Capture the cell that displays the provided text and extract its (x, y) central coordinate. 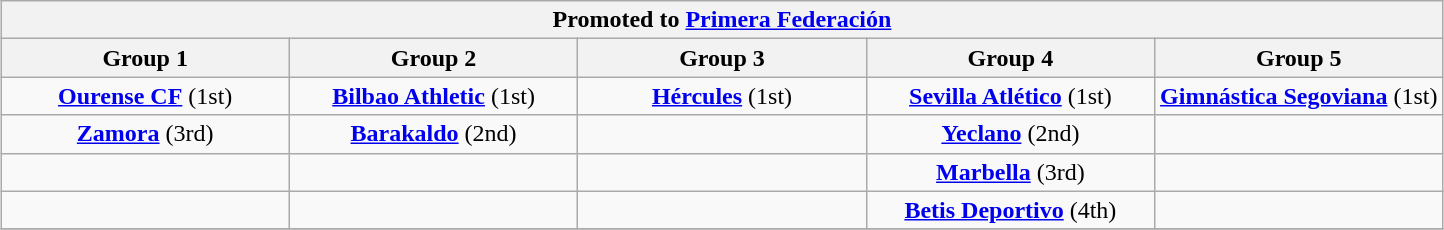
Group 2 (433, 58)
Ourense CF (1st) (145, 96)
Group 3 (722, 58)
Yeclano (2nd) (1010, 134)
Hércules (1st) (722, 96)
Promoted to Primera Federación (722, 20)
Zamora (3rd) (145, 134)
Marbella (3rd) (1010, 172)
Group 1 (145, 58)
Barakaldo (2nd) (433, 134)
Betis Deportivo (4th) (1010, 210)
Bilbao Athletic (1st) (433, 96)
Sevilla Atlético (1st) (1010, 96)
Group 5 (1299, 58)
Gimnástica Segoviana (1st) (1299, 96)
Group 4 (1010, 58)
